Return the [x, y] coordinate for the center point of the cell that contains the specified text.  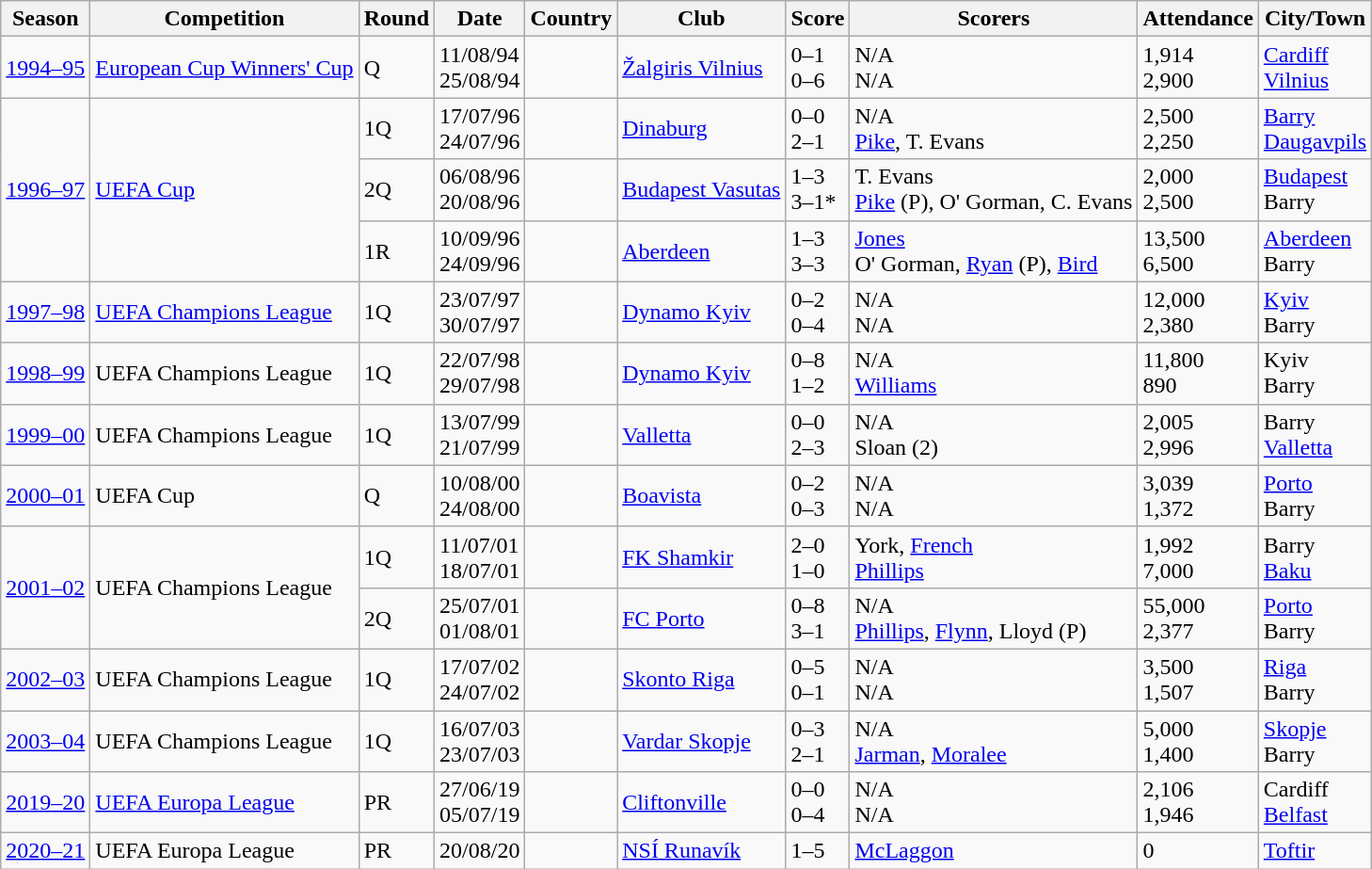
1R [396, 250]
2000–01 [45, 495]
0 [1198, 851]
Season [45, 19]
SkopjeBarry [1315, 740]
Cliftonville [702, 802]
Date [480, 19]
1–33–1* [818, 190]
1994–95 [45, 68]
12,0002,380 [1198, 313]
1,9927,000 [1198, 557]
BarryValletta [1315, 435]
Score [818, 19]
0–00–4 [818, 802]
BudapestBarry [1315, 190]
T. EvansPike (P), O' Gorman, C. Evans [994, 190]
1–33–3 [818, 250]
23/07/9730/07/97 [480, 313]
1–5 [818, 851]
Scorers [994, 19]
Attendance [1198, 19]
NSÍ Runavík [702, 851]
11/07/0118/07/01 [480, 557]
0–32–1 [818, 740]
York, FrenchPhillips [994, 557]
N/AWilliams [994, 373]
RigaBarry [1315, 680]
Aberdeen [702, 250]
0–20–3 [818, 495]
2,1061,946 [1198, 802]
FK Shamkir [702, 557]
N/AJarman, Moralee [994, 740]
AberdeenBarry [1315, 250]
2020–21 [45, 851]
0–20–4 [818, 313]
FC Porto [702, 618]
BarryDaugavpils [1315, 128]
CardiffBelfast [1315, 802]
N/APike, T. Evans [994, 128]
13,5006,500 [1198, 250]
2002–03 [45, 680]
25/07/0101/08/01 [480, 618]
5,0001,400 [1198, 740]
JonesO' Gorman, Ryan (P), Bird [994, 250]
Valletta [702, 435]
06/08/9620/08/96 [480, 190]
2–01–0 [818, 557]
0–10–6 [818, 68]
1999–00 [45, 435]
Budapest Vasutas [702, 190]
Country [571, 19]
0–83–1 [818, 618]
11/08/9425/08/94 [480, 68]
Vardar Skopje [702, 740]
22/07/9829/07/98 [480, 373]
European Cup Winners' Cup [224, 68]
2,0052,996 [1198, 435]
16/07/0323/07/03 [480, 740]
Round [396, 19]
1996–97 [45, 190]
10/08/0024/08/00 [480, 495]
2,5002,250 [1198, 128]
1997–98 [45, 313]
1,9142,900 [1198, 68]
Toftir [1315, 851]
N/APhillips, Flynn, Lloyd (P) [994, 618]
0–02–3 [818, 435]
17/07/0224/07/02 [480, 680]
Skonto Riga [702, 680]
3,5001,507 [1198, 680]
CardiffVilnius [1315, 68]
2003–04 [45, 740]
2,0002,500 [1198, 190]
Club [702, 19]
N/ASloan (2) [994, 435]
Competition [224, 19]
13/07/9921/07/99 [480, 435]
Žalgiris Vilnius [702, 68]
BarryBaku [1315, 557]
27/06/1905/07/19 [480, 802]
10/09/9624/09/96 [480, 250]
City/Town [1315, 19]
2019–20 [45, 802]
0–50–1 [818, 680]
1998–99 [45, 373]
2001–02 [45, 587]
55,0002,377 [1198, 618]
0–81–2 [818, 373]
20/08/20 [480, 851]
Boavista [702, 495]
0–02–1 [818, 128]
17/07/9624/07/96 [480, 128]
Dinaburg [702, 128]
11,800890 [1198, 373]
3,0391,372 [1198, 495]
McLaggon [994, 851]
